Provide the (X, Y) coordinate of the cell's center where the given text is located.  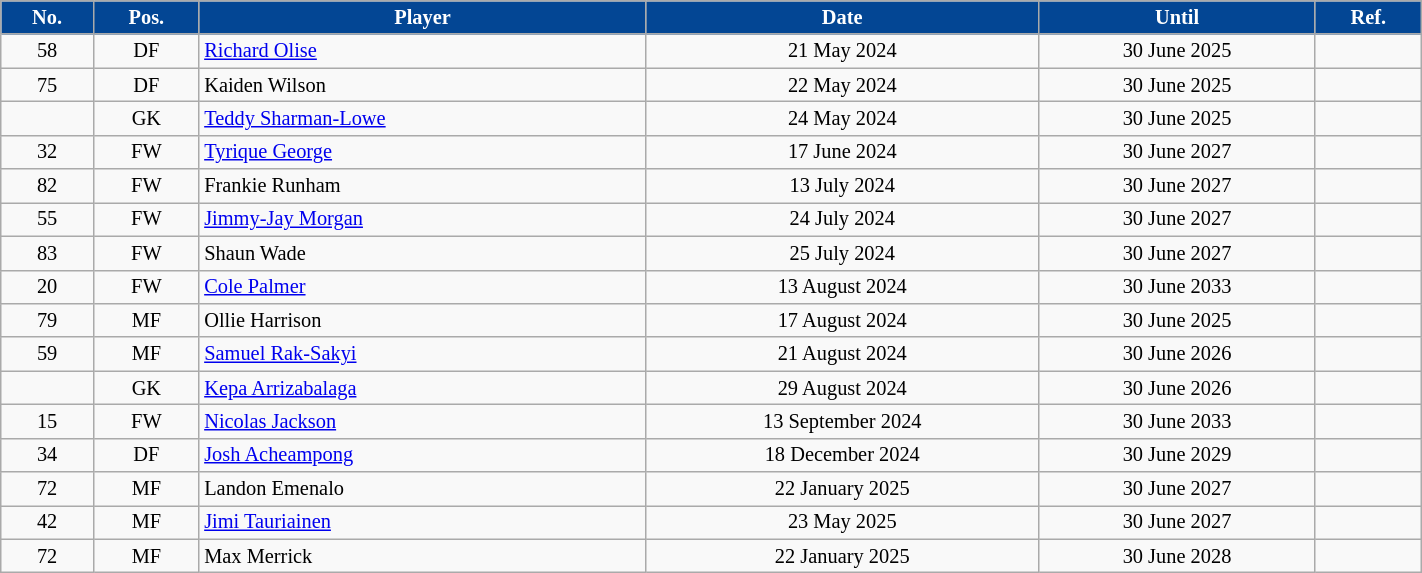
Richard Olise (422, 51)
No. (48, 17)
82 (48, 186)
22 May 2024 (842, 85)
13 August 2024 (842, 287)
13 September 2024 (842, 421)
24 July 2024 (842, 219)
79 (48, 320)
Nicolas Jackson (422, 421)
Jimi Tauriainen (422, 522)
Landon Emenalo (422, 489)
21 August 2024 (842, 354)
Ollie Harrison (422, 320)
34 (48, 455)
Samuel Rak-Sakyi (422, 354)
30 June 2028 (1178, 556)
Kaiden Wilson (422, 85)
Jimmy-Jay Morgan (422, 219)
Kepa Arrizabalaga (422, 388)
Tyrique George (422, 152)
42 (48, 522)
83 (48, 253)
21 May 2024 (842, 51)
20 (48, 287)
Date (842, 17)
32 (48, 152)
Player (422, 17)
Josh Acheampong (422, 455)
13 July 2024 (842, 186)
18 December 2024 (842, 455)
Until (1178, 17)
30 June 2029 (1178, 455)
Pos. (146, 17)
Frankie Runham (422, 186)
23 May 2025 (842, 522)
59 (48, 354)
58 (48, 51)
Teddy Sharman-Lowe (422, 118)
Max Merrick (422, 556)
Ref. (1368, 17)
Shaun Wade (422, 253)
15 (48, 421)
17 August 2024 (842, 320)
75 (48, 85)
25 July 2024 (842, 253)
24 May 2024 (842, 118)
Cole Palmer (422, 287)
29 August 2024 (842, 388)
17 June 2024 (842, 152)
55 (48, 219)
